Detect which cell encompasses the target text, then output its [X, Y] center coordinate. 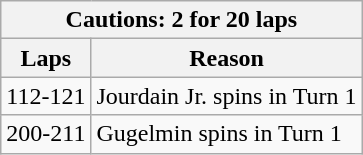
Jourdain Jr. spins in Turn 1 [226, 96]
200-211 [46, 134]
Laps [46, 58]
112-121 [46, 96]
Reason [226, 58]
Cautions: 2 for 20 laps [182, 20]
Gugelmin spins in Turn 1 [226, 134]
